Pinpoint the cell where the given text exists, returning its [X, Y] midpoint coordinate. 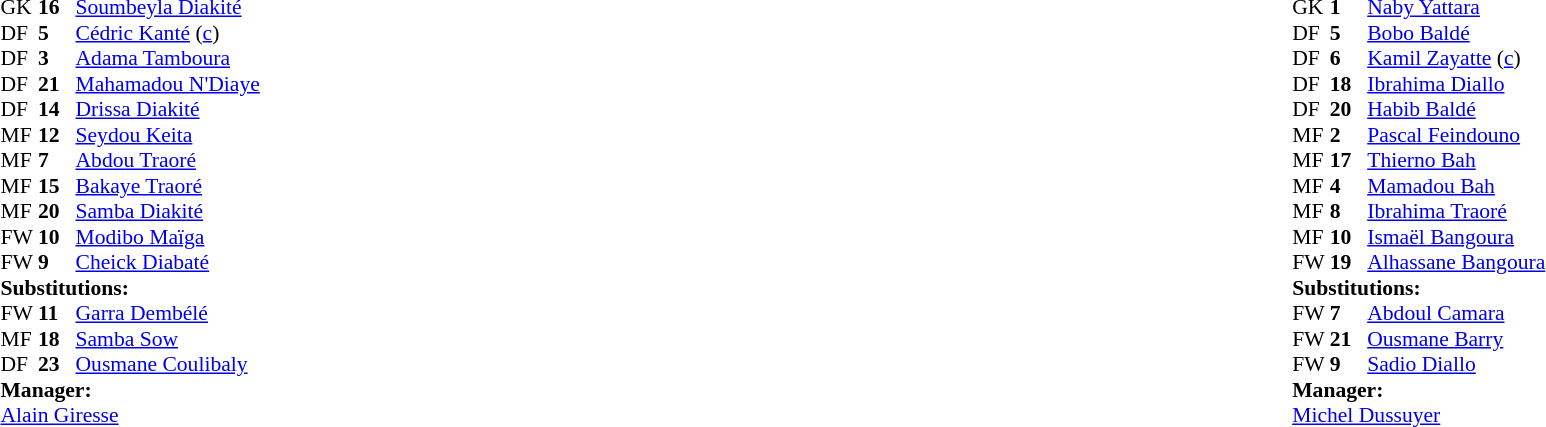
Bobo Baldé [1456, 33]
Kamil Zayatte (c) [1456, 59]
Ibrahima Traoré [1456, 211]
Cédric Kanté (c) [168, 33]
Seydou Keita [168, 135]
Sadio Diallo [1456, 365]
15 [57, 186]
Habib Baldé [1456, 109]
19 [1349, 263]
11 [57, 313]
Garra Dembélé [168, 313]
Alhassane Bangoura [1456, 263]
Ousmane Barry [1456, 339]
Abdoul Camara [1456, 313]
Abdou Traoré [168, 161]
Samba Diakité [168, 211]
8 [1349, 211]
Ibrahima Diallo [1456, 84]
17 [1349, 161]
Mahamadou N'Diaye [168, 84]
2 [1349, 135]
Ismaël Bangoura [1456, 237]
Drissa Diakité [168, 109]
Ousmane Coulibaly [168, 365]
6 [1349, 59]
4 [1349, 186]
Cheick Diabaté [168, 263]
3 [57, 59]
Modibo Maïga [168, 237]
Mamadou Bah [1456, 186]
Adama Tamboura [168, 59]
Pascal Feindouno [1456, 135]
Thierno Bah [1456, 161]
Samba Sow [168, 339]
23 [57, 365]
Bakaye Traoré [168, 186]
14 [57, 109]
12 [57, 135]
